Return the (X, Y) coordinate for the center point of the cell that contains the specified text.  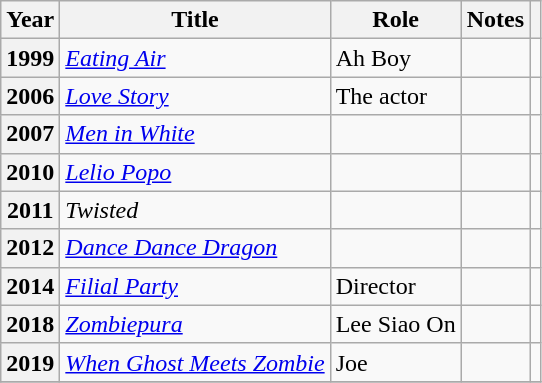
2007 (30, 134)
Love Story (195, 96)
Men in White (195, 134)
2012 (30, 248)
Dance Dance Dragon (195, 248)
Lelio Popo (195, 172)
Director (396, 286)
Lee Siao On (396, 324)
2014 (30, 286)
2011 (30, 210)
Notes (495, 20)
2010 (30, 172)
Filial Party (195, 286)
Year (30, 20)
The actor (396, 96)
Ah Boy (396, 58)
Role (396, 20)
Twisted (195, 210)
2006 (30, 96)
2019 (30, 362)
Title (195, 20)
Joe (396, 362)
When Ghost Meets Zombie (195, 362)
2018 (30, 324)
1999 (30, 58)
Eating Air (195, 58)
Zombiepura (195, 324)
